Provide the [x, y] coordinate of the cell's center where the given text is located.  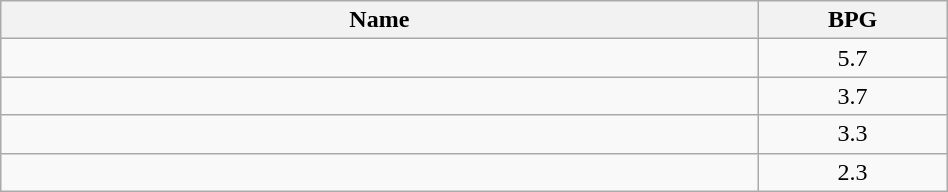
BPG [852, 20]
3.7 [852, 96]
Name [380, 20]
2.3 [852, 172]
5.7 [852, 58]
3.3 [852, 134]
